Capture the cell that displays the provided text and extract its (x, y) central coordinate. 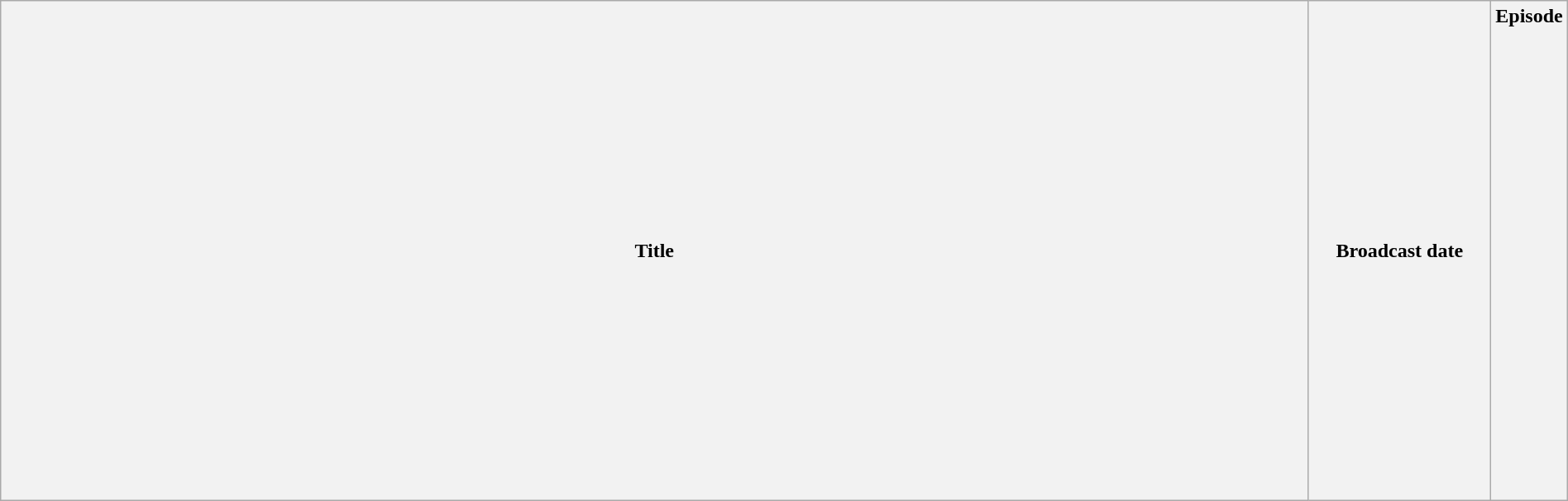
Broadcast date (1399, 251)
Title (655, 251)
Episode (1529, 251)
